Extract the [X, Y] coordinate from the center of the cell holding the provided text.  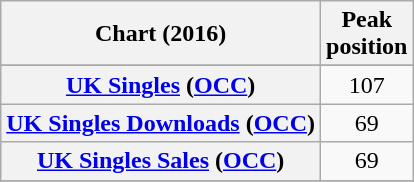
Peakposition [367, 34]
107 [367, 85]
UK Singles (OCC) [161, 85]
UK Singles Sales (OCC) [161, 161]
Chart (2016) [161, 34]
UK Singles Downloads (OCC) [161, 123]
